Determine the (X, Y) coordinate at the center of the cell enclosing the given text.  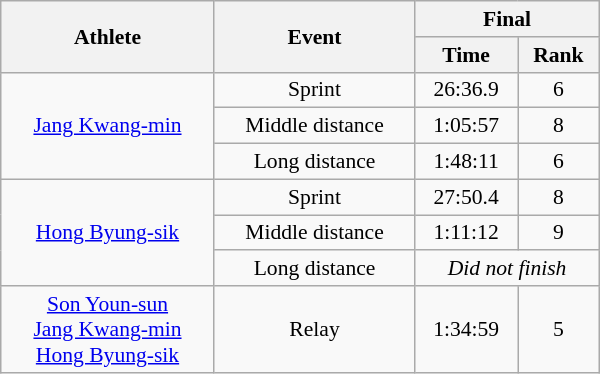
1:34:59 (466, 330)
27:50.4 (466, 197)
Hong Byung-sik (108, 232)
Final (507, 19)
1:11:12 (466, 233)
Time (466, 55)
1:48:11 (466, 162)
Rank (559, 55)
Event (314, 36)
1:05:57 (466, 126)
Son Youn-sun Jang Kwang-min Hong Byung-sik (108, 330)
Athlete (108, 36)
26:36.9 (466, 90)
9 (559, 233)
Jang Kwang-min (108, 126)
Did not finish (507, 269)
5 (559, 330)
Relay (314, 330)
